Identify which cell holds the provided text, then report its (x, y) central coordinate. 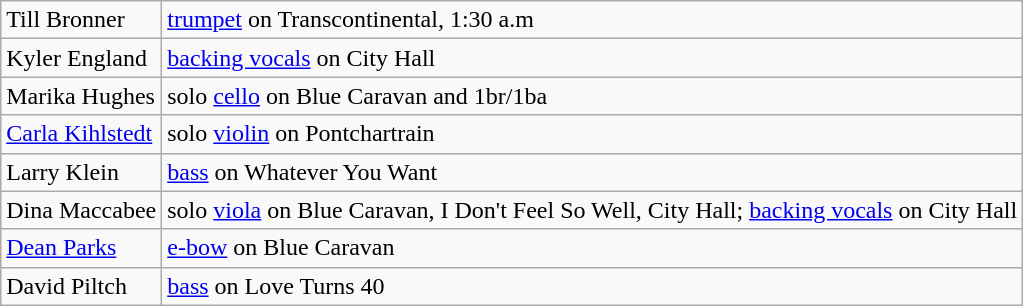
Kyler England (82, 58)
Larry Klein (82, 172)
backing vocals on City Hall (592, 58)
Marika Hughes (82, 96)
solo viola on Blue Caravan, I Don't Feel So Well, City Hall; backing vocals on City Hall (592, 210)
David Piltch (82, 286)
bass on Love Turns 40 (592, 286)
Dean Parks (82, 248)
Till Bronner (82, 20)
e-bow on Blue Caravan (592, 248)
trumpet on Transcontinental, 1:30 a.m (592, 20)
solo cello on Blue Caravan and 1br/1ba (592, 96)
Carla Kihlstedt (82, 134)
Dina Maccabee (82, 210)
bass on Whatever You Want (592, 172)
solo violin on Pontchartrain (592, 134)
